Locate the cell with the specified text and output its (x, y) center coordinate. 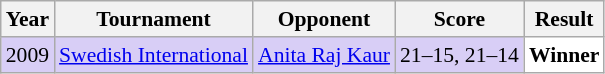
21–15, 21–14 (460, 55)
Year (28, 19)
Winner (564, 55)
Score (460, 19)
Anita Raj Kaur (324, 55)
Swedish International (154, 55)
Tournament (154, 19)
Opponent (324, 19)
Result (564, 19)
2009 (28, 55)
